From the cell containing the given text, extract its center point as (x, y) coordinate. 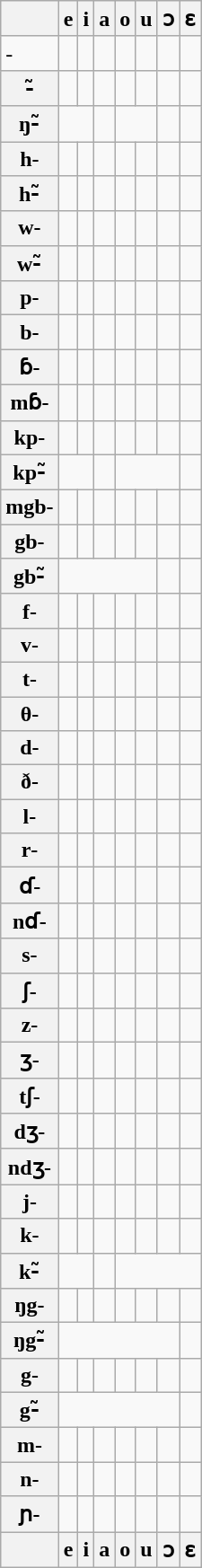
ɓ‑ (30, 367)
l‑ (30, 816)
b‑ (30, 332)
ɗ‑ (30, 885)
f‑ (30, 611)
‑ (30, 53)
t‑ (30, 679)
mɓ‑ (30, 402)
tʃ‑ (30, 1096)
p‑ (30, 298)
h‑ (30, 159)
ʒ‑ (30, 1061)
kp‑ (30, 437)
gb‑̃ (30, 577)
ð‑ (30, 782)
gb‑ (30, 542)
dʒ‑ (30, 1132)
mgb‑ (30, 507)
ŋg‑ (30, 1306)
ʃ‑ (30, 991)
h‑̃ (30, 194)
k‑ (30, 1236)
z‑ (30, 1026)
‑̃ (30, 88)
w‑̃ (30, 263)
s‑ (30, 956)
ɲ‑ (30, 1514)
nɗ‑ (30, 921)
θ‑ (30, 714)
g‑ (30, 1375)
n‑ (30, 1479)
d‑ (30, 748)
v‑ (30, 645)
k‑̃ (30, 1271)
m‑ (30, 1445)
kp‑̃ (30, 472)
w‑ (30, 228)
j‑ (30, 1202)
r‑ (30, 850)
ndʒ‑ (30, 1167)
ŋg‑̃ (30, 1341)
ŋ‑̃ (30, 124)
g‑̃ (30, 1410)
